Extract the [x, y] coordinate from the center of the cell holding the provided text.  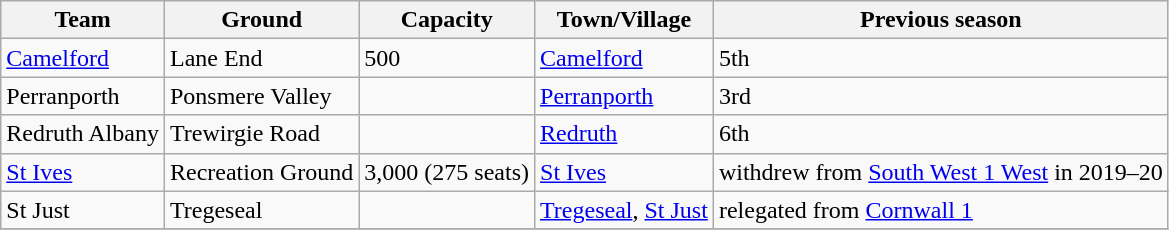
Tregeseal [261, 210]
Town/Village [624, 20]
3rd [940, 96]
Capacity [447, 20]
5th [940, 58]
Trewirgie Road [261, 134]
withdrew from South West 1 West in 2019–20 [940, 172]
Tregeseal, St Just [624, 210]
Redruth [624, 134]
relegated from Cornwall 1 [940, 210]
Redruth Albany [83, 134]
Recreation Ground [261, 172]
Ground [261, 20]
Team [83, 20]
Lane End [261, 58]
500 [447, 58]
St Just [83, 210]
6th [940, 134]
Ponsmere Valley [261, 96]
3,000 (275 seats) [447, 172]
Previous season [940, 20]
